Return the [x, y] coordinate for the center point of the cell that contains the specified text.  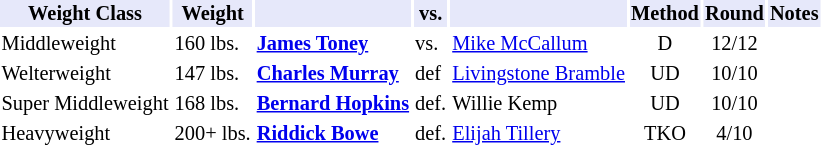
160 lbs. [212, 44]
Notes [794, 14]
168 lbs. [212, 104]
Willie Kemp [539, 104]
Round [734, 14]
Welterweight [85, 74]
James Toney [332, 44]
147 lbs. [212, 74]
Bernard Hopkins [332, 104]
Weight [212, 14]
Method [664, 14]
Charles Murray [332, 74]
Weight Class [85, 14]
Mike McCallum [539, 44]
D [664, 44]
Livingstone Bramble [539, 74]
Middleweight [85, 44]
12/12 [734, 44]
def [431, 74]
Super Middleweight [85, 104]
def. [431, 104]
